Find where the given text appears and provide that cell's center as (X, Y) coordinate. 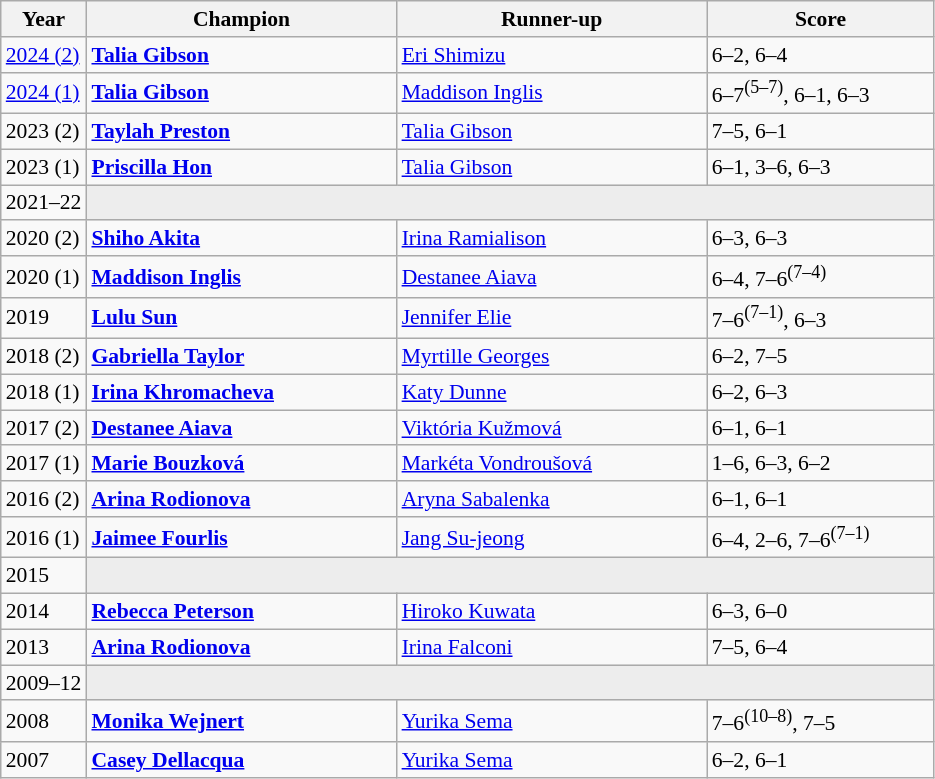
2024 (2) (44, 55)
Year (44, 19)
Jennifer Elie (552, 318)
Myrtille Georges (552, 357)
7–6(10–8), 7–5 (821, 722)
6–2, 6–1 (821, 760)
7–6(7–1), 6–3 (821, 318)
1–6, 6–3, 6–2 (821, 464)
2016 (2) (44, 499)
2019 (44, 318)
Irina Khromacheva (241, 392)
Hiroko Kuwata (552, 612)
6–3, 6–0 (821, 612)
2016 (1) (44, 538)
Monika Wejnert (241, 722)
2018 (1) (44, 392)
2018 (2) (44, 357)
6–2, 6–4 (821, 55)
6–1, 3–6, 6–3 (821, 167)
Viktória Kužmová (552, 428)
Eri Shimizu (552, 55)
Champion (241, 19)
Score (821, 19)
Katy Dunne (552, 392)
6–4, 2–6, 7–6(7–1) (821, 538)
2017 (1) (44, 464)
Irina Ramialison (552, 239)
2007 (44, 760)
Shiho Akita (241, 239)
Lulu Sun (241, 318)
7–5, 6–4 (821, 648)
Rebecca Peterson (241, 612)
2023 (1) (44, 167)
2013 (44, 648)
2017 (2) (44, 428)
Casey Dellacqua (241, 760)
Irina Falconi (552, 648)
Runner-up (552, 19)
6–3, 6–3 (821, 239)
7–5, 6–1 (821, 132)
Jaimee Fourlis (241, 538)
2021–22 (44, 203)
Priscilla Hon (241, 167)
2020 (1) (44, 276)
2015 (44, 576)
2020 (2) (44, 239)
2014 (44, 612)
Markéta Vondroušová (552, 464)
Aryna Sabalenka (552, 499)
2008 (44, 722)
Marie Bouzková (241, 464)
Jang Su-jeong (552, 538)
2009–12 (44, 683)
6–7(5–7), 6–1, 6–3 (821, 92)
6–2, 7–5 (821, 357)
2023 (2) (44, 132)
6–2, 6–3 (821, 392)
6–4, 7–6(7–4) (821, 276)
2024 (1) (44, 92)
Taylah Preston (241, 132)
Gabriella Taylor (241, 357)
